Return [X, Y] of the center of cell containing provided text 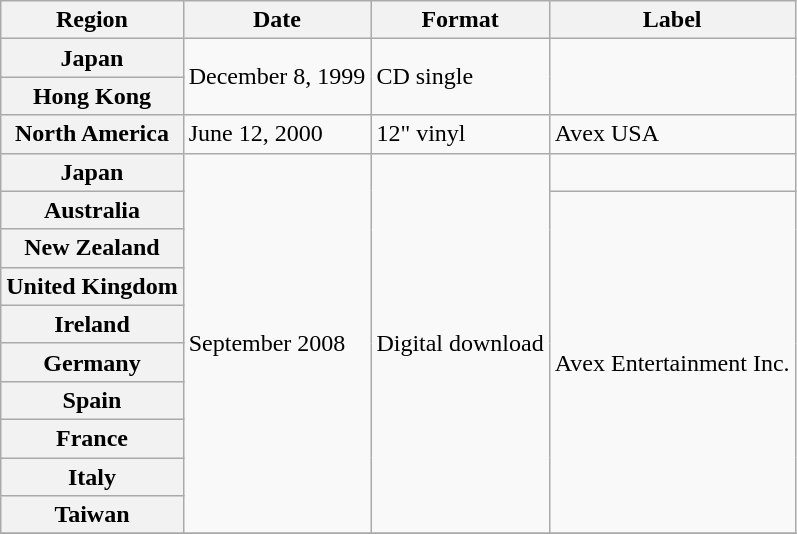
Germany [92, 362]
Australia [92, 210]
North America [92, 134]
Taiwan [92, 515]
Region [92, 20]
CD single [460, 77]
New Zealand [92, 248]
June 12, 2000 [277, 134]
Format [460, 20]
September 2008 [277, 344]
Spain [92, 400]
12" vinyl [460, 134]
Italy [92, 477]
United Kingdom [92, 286]
Hong Kong [92, 96]
Avex Entertainment Inc. [672, 362]
Digital download [460, 344]
Date [277, 20]
Avex USA [672, 134]
Label [672, 20]
December 8, 1999 [277, 77]
France [92, 438]
Ireland [92, 324]
